Determine the (X, Y) coordinate at the center of the cell enclosing the given text.  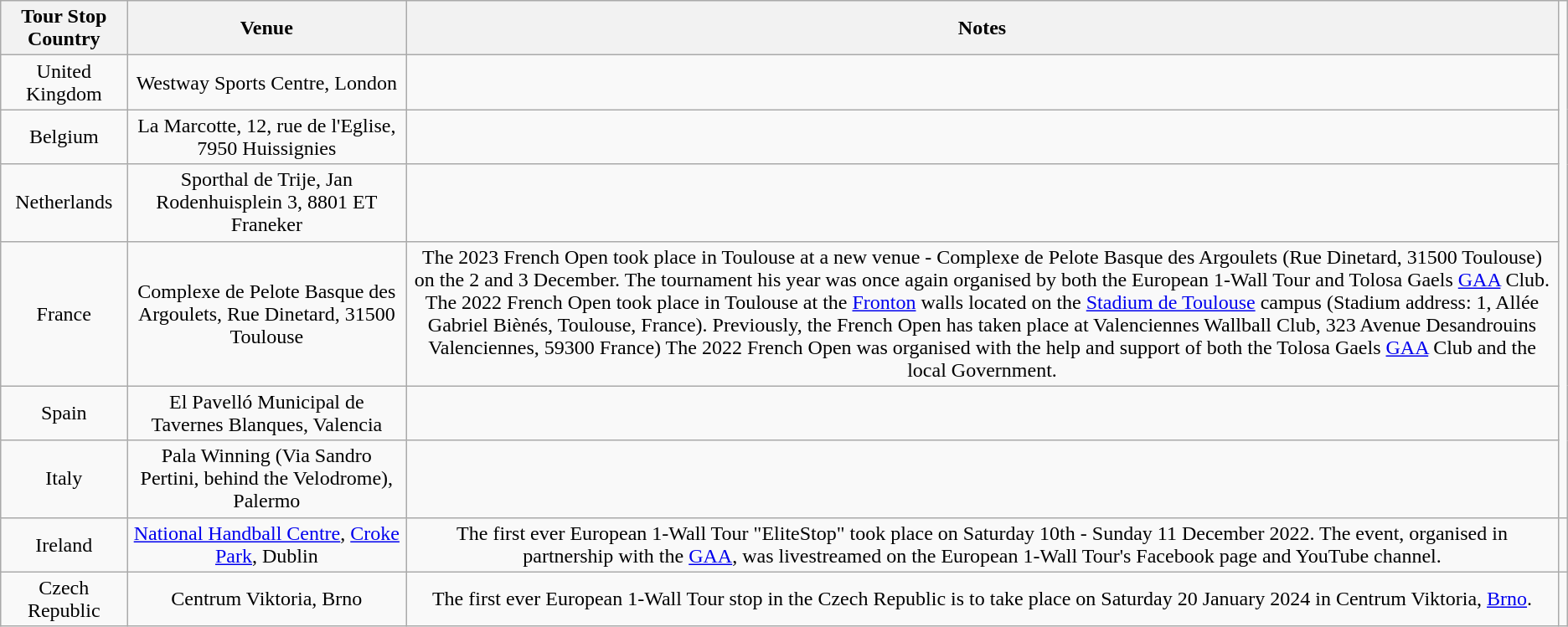
France (64, 313)
National Handball Centre, Croke Park, Dublin (266, 544)
Netherlands (64, 203)
Complexe de Pelote Basque des Argoulets, Rue Dinetard, 31500 Toulouse (266, 313)
Sporthal de Trije, Jan Rodenhuisplein 3, 8801 ET Franeker (266, 203)
El Pavelló Municipal de Tavernes Blanques, Valencia (266, 414)
Pala Winning (Via Sandro Pertini, behind the Velodrome), Palermo (266, 479)
Ireland (64, 544)
Venue (266, 28)
Czech Republic (64, 599)
The first ever European 1-Wall Tour stop in the Czech Republic is to take place on Saturday 20 January 2024 in Centrum Viktoria, Brno. (982, 599)
Notes (982, 28)
Tour Stop Country (64, 28)
United Kingdom (64, 82)
Centrum Viktoria, Brno (266, 599)
Belgium (64, 137)
Westway Sports Centre, London (266, 82)
Italy (64, 479)
Spain (64, 414)
La Marcotte, 12, rue de l'Eglise, 7950 Huissignies (266, 137)
